Extract the [x, y] coordinate from the center of the cell holding the provided text.  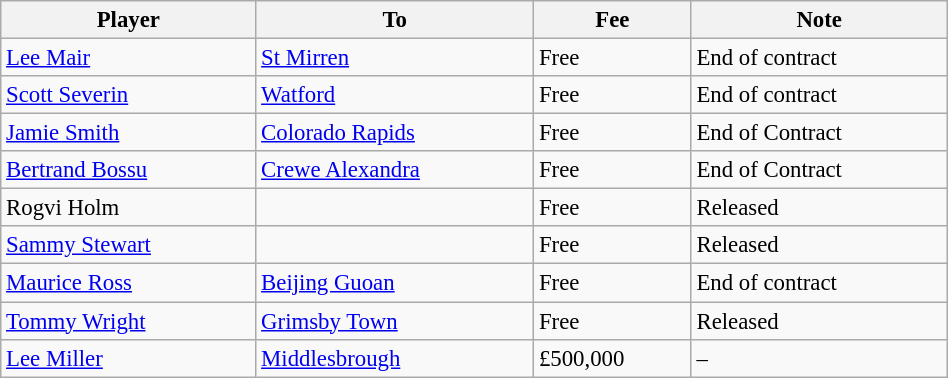
Grimsby Town [395, 321]
Beijing Guoan [395, 283]
To [395, 20]
Colorado Rapids [395, 133]
– [819, 358]
Lee Miller [128, 358]
Lee Mair [128, 58]
£500,000 [613, 358]
Jamie Smith [128, 133]
St Mirren [395, 58]
Maurice Ross [128, 283]
Rogvi Holm [128, 208]
Sammy Stewart [128, 245]
Tommy Wright [128, 321]
Scott Severin [128, 95]
Crewe Alexandra [395, 170]
Note [819, 20]
Player [128, 20]
Fee [613, 20]
Bertrand Bossu [128, 170]
Watford [395, 95]
Middlesbrough [395, 358]
